Pinpoint the cell where the given text exists, returning its [X, Y] midpoint coordinate. 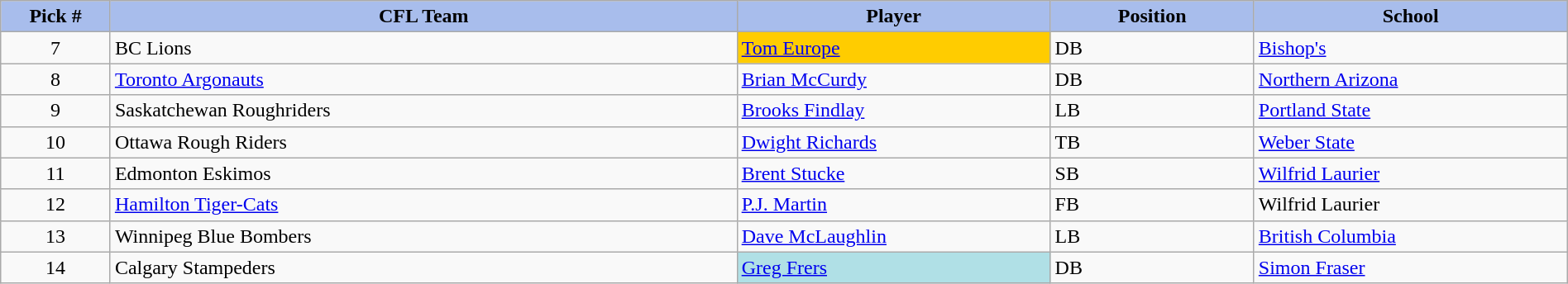
Bishop's [1411, 48]
Brian McCurdy [893, 79]
Brooks Findlay [893, 111]
FB [1152, 205]
11 [56, 173]
TB [1152, 142]
Hamilton Tiger-Cats [423, 205]
Brent Stucke [893, 173]
P.J. Martin [893, 205]
Saskatchewan Roughriders [423, 111]
School [1411, 17]
Calgary Stampeders [423, 267]
CFL Team [423, 17]
Simon Fraser [1411, 267]
12 [56, 205]
Ottawa Rough Riders [423, 142]
Position [1152, 17]
SB [1152, 173]
Northern Arizona [1411, 79]
Edmonton Eskimos [423, 173]
10 [56, 142]
Dave McLaughlin [893, 236]
Dwight Richards [893, 142]
Winnipeg Blue Bombers [423, 236]
Player [893, 17]
BC Lions [423, 48]
8 [56, 79]
Greg Frers [893, 267]
Pick # [56, 17]
7 [56, 48]
Weber State [1411, 142]
Portland State [1411, 111]
13 [56, 236]
14 [56, 267]
British Columbia [1411, 236]
Tom Europe [893, 48]
Toronto Argonauts [423, 79]
9 [56, 111]
